Capture the cell that displays the provided text and extract its (X, Y) central coordinate. 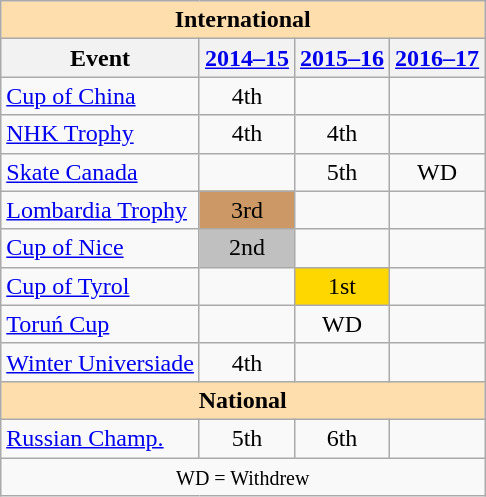
Russian Champ. (100, 438)
2014–15 (246, 58)
Cup of Nice (100, 248)
Toruń Cup (100, 324)
WD = Withdrew (243, 477)
Event (100, 58)
1st (342, 286)
Skate Canada (100, 172)
2016–17 (438, 58)
3rd (246, 210)
2015–16 (342, 58)
NHK Trophy (100, 134)
National (243, 400)
Cup of China (100, 96)
Winter Universiade (100, 362)
Lombardia Trophy (100, 210)
International (243, 20)
Cup of Tyrol (100, 286)
2nd (246, 248)
6th (342, 438)
